Extract the [x, y] coordinate from the center of the cell holding the provided text.  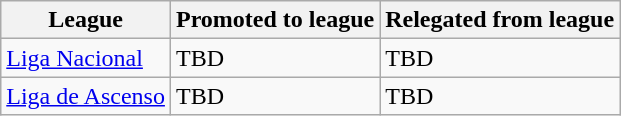
Promoted to league [274, 20]
Liga Nacional [86, 58]
Liga de Ascenso [86, 96]
League [86, 20]
Relegated from league [500, 20]
